For the text-containing cell, return its midpoint in (X, Y) coordinate format. 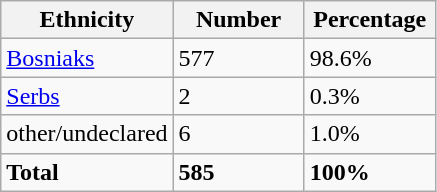
2 (238, 96)
577 (238, 58)
98.6% (370, 58)
100% (370, 172)
Percentage (370, 20)
Bosniaks (87, 58)
Number (238, 20)
6 (238, 134)
1.0% (370, 134)
other/undeclared (87, 134)
Total (87, 172)
585 (238, 172)
Serbs (87, 96)
0.3% (370, 96)
Ethnicity (87, 20)
